Find where the given text appears and provide that cell's center as (X, Y) coordinate. 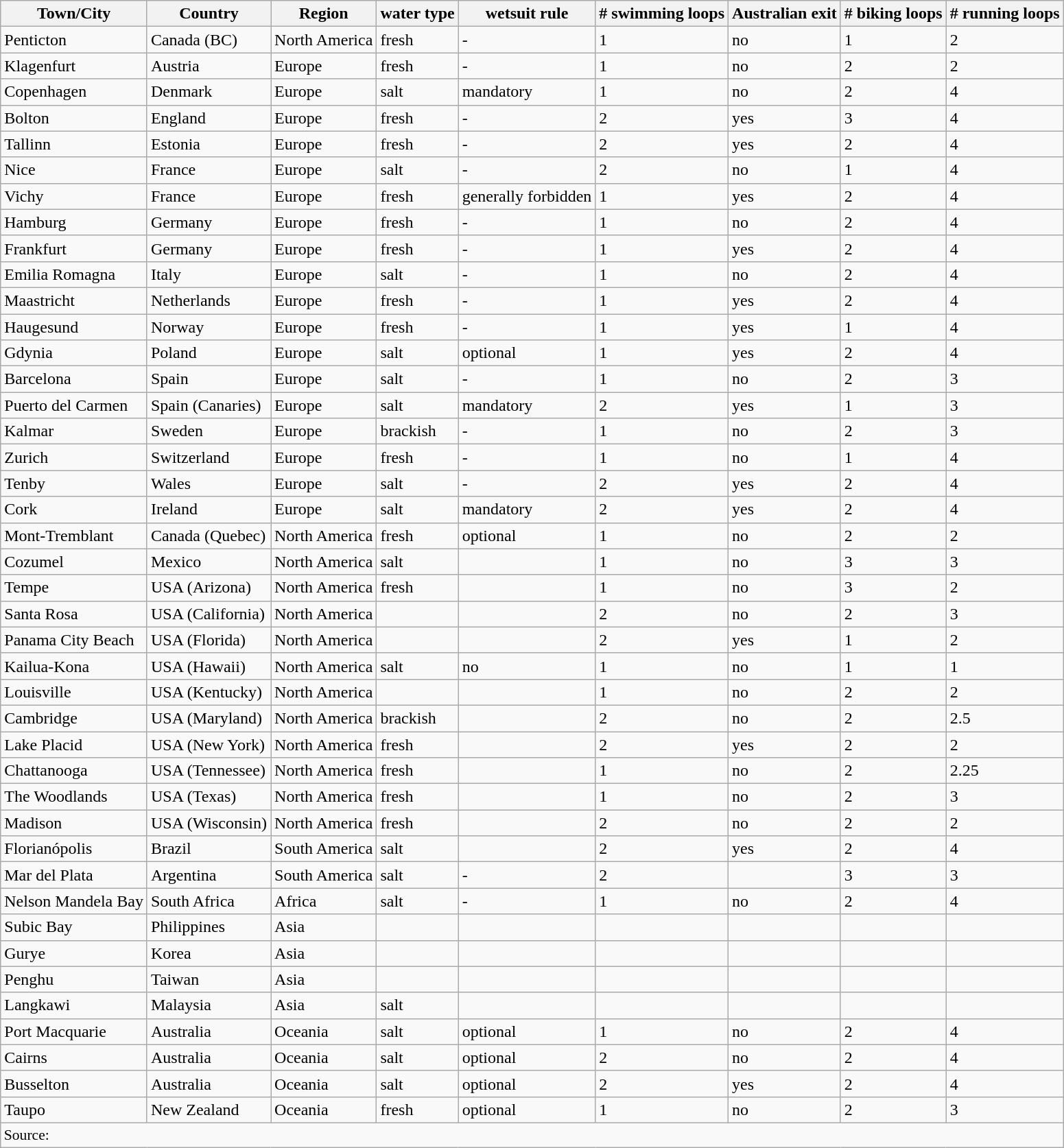
Santa Rosa (74, 614)
USA (New York) (209, 744)
Netherlands (209, 300)
Malaysia (209, 1005)
Cork (74, 510)
Australian exit (785, 14)
Lake Placid (74, 744)
Maastricht (74, 300)
USA (Tennessee) (209, 771)
Kalmar (74, 431)
Bolton (74, 118)
Vichy (74, 196)
Spain (209, 379)
# biking loops (893, 14)
Zurich (74, 457)
Subic Bay (74, 927)
Argentina (209, 875)
Puerto del Carmen (74, 405)
Port Macquarie (74, 1031)
Penghu (74, 979)
Emilia Romagna (74, 274)
USA (Arizona) (209, 588)
Denmark (209, 92)
USA (Hawaii) (209, 666)
Country (209, 14)
Tenby (74, 483)
Copenhagen (74, 92)
Taiwan (209, 979)
Canada (BC) (209, 40)
Wales (209, 483)
Source: (532, 1135)
Hamburg (74, 222)
Florianópolis (74, 849)
wetsuit rule (527, 14)
New Zealand (209, 1110)
Nice (74, 170)
Canada (Quebec) (209, 536)
Spain (Canaries) (209, 405)
generally forbidden (527, 196)
2.5 (1004, 718)
USA (Kentucky) (209, 692)
USA (Maryland) (209, 718)
Barcelona (74, 379)
Switzerland (209, 457)
Estonia (209, 144)
England (209, 118)
Philippines (209, 927)
Haugesund (74, 327)
Gurye (74, 953)
Town/City (74, 14)
Busselton (74, 1084)
Cambridge (74, 718)
Taupo (74, 1110)
Mar del Plata (74, 875)
South Africa (209, 901)
Tallinn (74, 144)
2.25 (1004, 771)
Poland (209, 353)
Korea (209, 953)
Nelson Mandela Bay (74, 901)
Brazil (209, 849)
Chattanooga (74, 771)
USA (Texas) (209, 797)
# swimming loops (662, 14)
water type (417, 14)
Sweden (209, 431)
Ireland (209, 510)
Mexico (209, 562)
Madison (74, 823)
USA (Wisconsin) (209, 823)
Cozumel (74, 562)
Austria (209, 66)
Tempe (74, 588)
Klagenfurt (74, 66)
Italy (209, 274)
Cairns (74, 1057)
Africa (324, 901)
# running loops (1004, 14)
The Woodlands (74, 797)
USA (California) (209, 614)
Frankfurt (74, 248)
Norway (209, 327)
Kailua-Kona (74, 666)
Louisville (74, 692)
Panama City Beach (74, 640)
Mont-Tremblant (74, 536)
Langkawi (74, 1005)
USA (Florida) (209, 640)
Penticton (74, 40)
Gdynia (74, 353)
Region (324, 14)
